Search for the cell housing the specified text and yield its [X, Y] center coordinate. 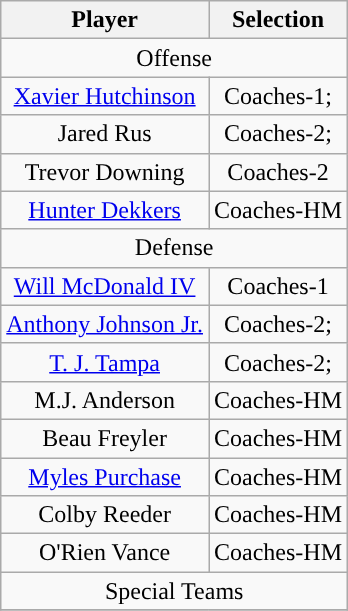
M.J. Anderson [105, 400]
Defense [174, 248]
Coaches-1; [278, 96]
Hunter Dekkers [105, 210]
Xavier Hutchinson [105, 96]
Selection [278, 20]
Special Teams [174, 591]
Myles Purchase [105, 477]
Player [105, 20]
O'Rien Vance [105, 553]
Beau Freyler [105, 438]
Anthony Johnson Jr. [105, 324]
Coaches-1 [278, 286]
Jared Rus [105, 134]
Trevor Downing [105, 172]
Will McDonald IV [105, 286]
Colby Reeder [105, 515]
Coaches-2 [278, 172]
T. J. Tampa [105, 362]
Offense [174, 58]
